Search for the cell housing the specified text and yield its [X, Y] center coordinate. 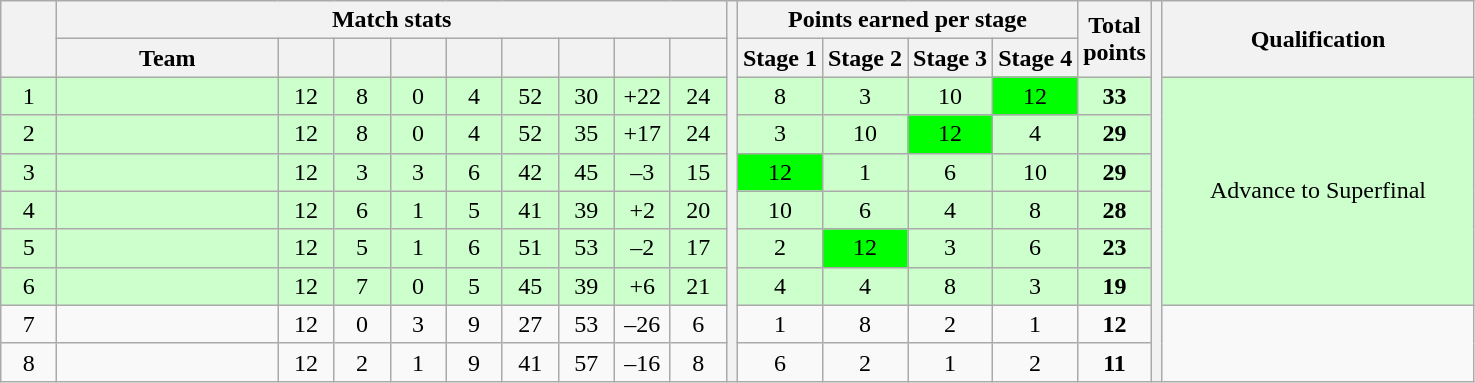
–26 [642, 324]
11 [1115, 362]
Stage 3 [950, 58]
Totalpoints [1115, 39]
21 [698, 286]
51 [530, 248]
+22 [642, 96]
17 [698, 248]
Qualification [1318, 39]
30 [586, 96]
Team [168, 58]
Points earned per stage [907, 20]
27 [530, 324]
42 [530, 172]
23 [1115, 248]
–16 [642, 362]
28 [1115, 210]
+2 [642, 210]
15 [698, 172]
Stage 2 [864, 58]
35 [586, 134]
20 [698, 210]
Stage 4 [1036, 58]
Advance to Superfinal [1318, 191]
Match stats [392, 20]
+17 [642, 134]
Stage 1 [780, 58]
33 [1115, 96]
–2 [642, 248]
+6 [642, 286]
57 [586, 362]
–3 [642, 172]
19 [1115, 286]
